Capture the cell that displays the provided text and extract its (x, y) central coordinate. 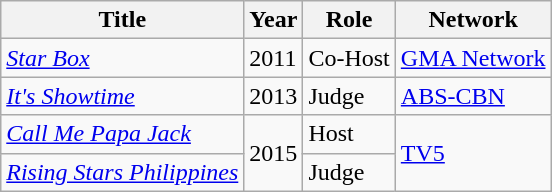
Rising Stars Philippines (122, 172)
2013 (274, 96)
ABS-CBN (473, 96)
2011 (274, 58)
Call Me Papa Jack (122, 134)
Host (349, 134)
Year (274, 20)
TV5 (473, 153)
Co-Host (349, 58)
Network (473, 20)
It's Showtime (122, 96)
2015 (274, 153)
GMA Network (473, 58)
Title (122, 20)
Role (349, 20)
Star Box (122, 58)
